Pinpoint the cell where the given text exists, returning its [X, Y] midpoint coordinate. 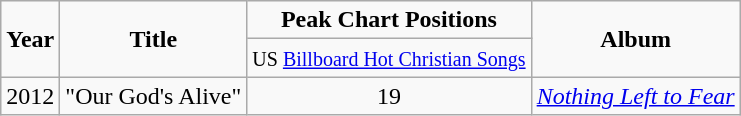
Nothing Left to Fear [636, 96]
2012 [30, 96]
Album [636, 39]
"Our God's Alive" [154, 96]
Year [30, 39]
US Billboard Hot Christian Songs [389, 58]
Peak Chart Positions [389, 20]
Title [154, 39]
19 [389, 96]
